From the cell containing the given text, extract its center point as (x, y) coordinate. 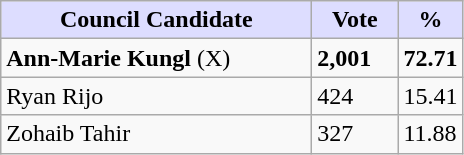
327 (355, 134)
Ryan Rijo (156, 96)
11.88 (430, 134)
Zohaib Tahir (156, 134)
424 (355, 96)
15.41 (430, 96)
Ann-Marie Kungl (X) (156, 58)
Council Candidate (156, 20)
2,001 (355, 58)
% (430, 20)
Vote (355, 20)
72.71 (430, 58)
